Return (x, y) of the center of cell containing provided text 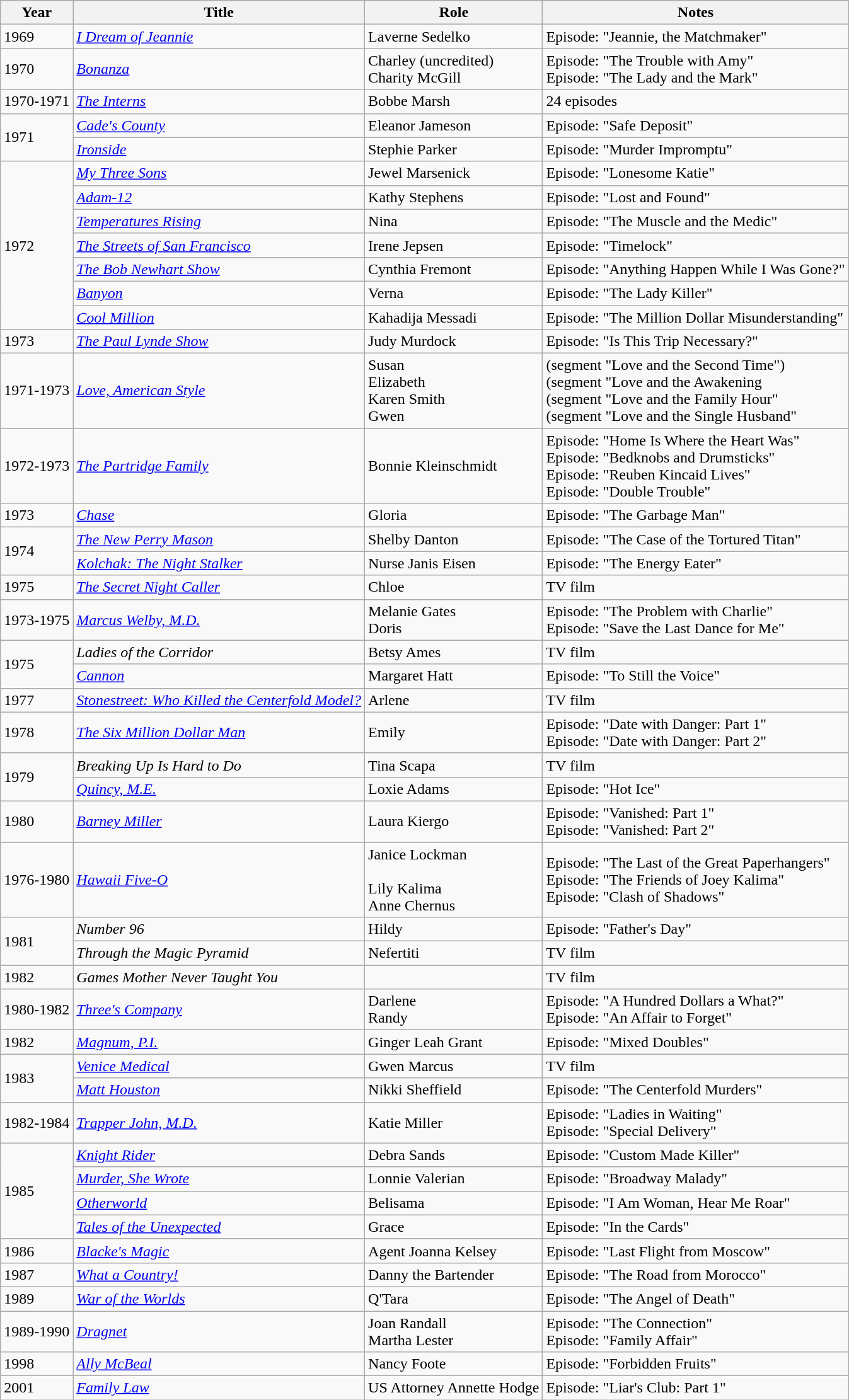
Judy Murdock (454, 341)
1973-1975 (37, 620)
Episode: "The Muscle and the Medic" (696, 221)
1977 (37, 700)
Stephie Parker (454, 149)
Loxie Adams (454, 789)
Trapper John, M.D. (219, 1123)
My Three Sons (219, 173)
Quincy, M.E. (219, 789)
Family Law (219, 1388)
Laverne Sedelko (454, 37)
Temperatures Rising (219, 221)
Hildy (454, 929)
The Bob Newhart Show (219, 269)
Barney Miller (219, 822)
1974 (37, 551)
Ladies of the Corridor (219, 652)
Episode: "The Trouble with Amy"Episode: "The Lady and the Mark" (696, 69)
Episode: "Lost and Found" (696, 197)
Hawaii Five-O (219, 880)
Margaret Hatt (454, 676)
1971 (37, 137)
Matt Houston (219, 1090)
Games Mother Never Taught You (219, 977)
1970-1971 (37, 101)
Nefertiti (454, 953)
Episode: "The Angel of Death" (696, 1299)
Banyon (219, 293)
1972-1973 (37, 466)
Episode: "The Last of the Great Paperhangers"Episode: "The Friends of Joey Kalima"Episode: "Clash of Shadows" (696, 880)
Nikki Sheffield (454, 1090)
Tales of the Unexpected (219, 1227)
What a Country! (219, 1275)
Episode: "Is This Trip Necessary?" (696, 341)
Episode: "Hot Ice" (696, 789)
Dragnet (219, 1331)
Bonnie Kleinschmidt (454, 466)
Episode: "Murder Impromptu" (696, 149)
1987 (37, 1275)
Episode: "Last Flight from Moscow" (696, 1251)
1976-1980 (37, 880)
Adam-12 (219, 197)
Melanie GatesDoris (454, 620)
Episode: "Broadway Malady" (696, 1179)
Grace (454, 1227)
Breaking Up Is Hard to Do (219, 765)
Gwen Marcus (454, 1066)
Title (219, 13)
Joan RandallMartha Lester (454, 1331)
1979 (37, 777)
Bonanza (219, 69)
Belisama (454, 1203)
Episode: "The Million Dollar Misunderstanding" (696, 317)
Emily (454, 732)
Episode: "In the Cards" (696, 1227)
Episode: "The Problem with Charlie"Episode: "Save the Last Dance for Me" (696, 620)
1978 (37, 732)
Episode: "Mixed Doubles" (696, 1042)
Nancy Foote (454, 1364)
Episode: "Lonesome Katie" (696, 173)
Episode: "Ladies in Waiting"Episode: "Special Delivery" (696, 1123)
Magnum, P.I. (219, 1042)
Q'Tara (454, 1299)
Number 96 (219, 929)
Episode: "Father's Day" (696, 929)
Kathy Stephens (454, 197)
The Partridge Family (219, 466)
1980 (37, 822)
Gloria (454, 515)
Otherworld (219, 1203)
Episode: "The Case of the Tortured Titan" (696, 539)
Cannon (219, 676)
Episode: "Forbidden Fruits" (696, 1364)
Episode: "Jeannie, the Matchmaker" (696, 37)
Stonestreet: Who Killed the Centerfold Model? (219, 700)
Chloe (454, 587)
Love, American Style (219, 391)
US Attorney Annette Hodge (454, 1388)
Shelby Danton (454, 539)
Lonnie Valerian (454, 1179)
I Dream of Jeannie (219, 37)
SusanElizabethKaren SmithGwen (454, 391)
Episode: "Anything Happen While I Was Gone?" (696, 269)
(segment "Love and the Second Time")(segment "Love and the Awakening(segment "Love and the Family Hour"(segment "Love and the Single Husband" (696, 391)
2001 (37, 1388)
24 episodes (696, 101)
The Paul Lynde Show (219, 341)
The Six Million Dollar Man (219, 732)
Episode: "The Connection"Episode: "Family Affair" (696, 1331)
Role (454, 13)
Episode: "The Energy Eater" (696, 563)
Ginger Leah Grant (454, 1042)
Episode: "The Centerfold Murders" (696, 1090)
Episode: "The Garbage Man" (696, 515)
1998 (37, 1364)
1981 (37, 941)
Knight Rider (219, 1155)
Verna (454, 293)
Venice Medical (219, 1066)
Episode: "The Road from Morocco" (696, 1275)
1980-1982 (37, 1009)
Katie Miller (454, 1123)
1983 (37, 1078)
Nurse Janis Eisen (454, 563)
Episode: "To Still the Voice" (696, 676)
Episode: "Custom Made Killer" (696, 1155)
Year (37, 13)
Ally McBeal (219, 1364)
1972 (37, 245)
1989-1990 (37, 1331)
Arlene (454, 700)
Jewel Marsenick (454, 173)
Murder, She Wrote (219, 1179)
Ironside (219, 149)
Eleanor Jameson (454, 125)
Episode: "Safe Deposit" (696, 125)
1986 (37, 1251)
Tina Scapa (454, 765)
Episode: "Liar's Club: Part 1" (696, 1388)
Cool Million (219, 317)
Through the Magic Pyramid (219, 953)
The Interns (219, 101)
Episode: "Date with Danger: Part 1"Episode: "Date with Danger: Part 2" (696, 732)
Charley (uncredited)Charity McGill (454, 69)
1982-1984 (37, 1123)
1985 (37, 1191)
DarleneRandy (454, 1009)
Marcus Welby, M.D. (219, 620)
Debra Sands (454, 1155)
Episode: "The Lady Killer" (696, 293)
Janice LockmanLily KalimaAnne Chernus (454, 880)
Episode: "I Am Woman, Hear Me Roar" (696, 1203)
The Secret Night Caller (219, 587)
The New Perry Mason (219, 539)
War of the Worlds (219, 1299)
Irene Jepsen (454, 245)
Agent Joanna Kelsey (454, 1251)
Blacke's Magic (219, 1251)
Episode: "A Hundred Dollars a What?"Episode: "An Affair to Forget" (696, 1009)
Kahadija Messadi (454, 317)
Kolchak: The Night Stalker (219, 563)
The Streets of San Francisco (219, 245)
1969 (37, 37)
Chase (219, 515)
1970 (37, 69)
Danny the Bartender (454, 1275)
Cade's County (219, 125)
Three's Company (219, 1009)
1971-1973 (37, 391)
Nina (454, 221)
Betsy Ames (454, 652)
Cynthia Fremont (454, 269)
Notes (696, 13)
1989 (37, 1299)
Bobbe Marsh (454, 101)
Episode: "Timelock" (696, 245)
Episode: "Vanished: Part 1"Episode: "Vanished: Part 2" (696, 822)
Episode: "Home Is Where the Heart Was"Episode: "Bedknobs and Drumsticks"Episode: "Reuben Kincaid Lives"Episode: "Double Trouble" (696, 466)
Laura Kiergo (454, 822)
